Pinpoint the cell where the given text exists, returning its (x, y) midpoint coordinate. 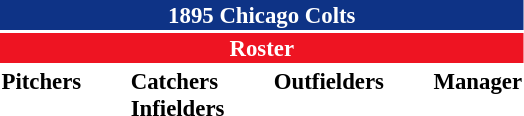
1895 Chicago Colts (262, 15)
Roster (262, 48)
